Provide the (X, Y) coordinate of the cell's center where the given text is located.  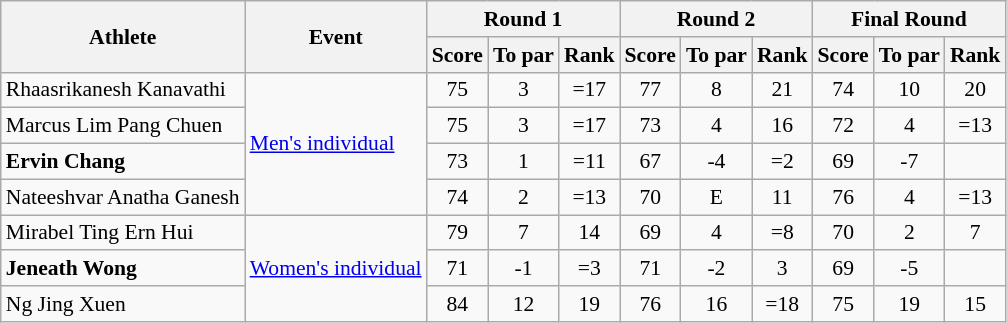
Mirabel Ting Ern Hui (123, 233)
-4 (716, 162)
67 (650, 162)
-1 (524, 269)
-5 (910, 269)
Marcus Lim Pang Chuen (123, 126)
77 (650, 90)
Nateeshvar Anatha Ganesh (123, 197)
=2 (782, 162)
79 (458, 233)
15 (976, 304)
Women's individual (336, 268)
10 (910, 90)
=3 (590, 269)
Ng Jing Xuen (123, 304)
=18 (782, 304)
11 (782, 197)
Final Round (908, 19)
Ervin Chang (123, 162)
-2 (716, 269)
Rhaasrikanesh Kanavathi (123, 90)
84 (458, 304)
Jeneath Wong (123, 269)
Athlete (123, 36)
Event (336, 36)
E (716, 197)
12 (524, 304)
21 (782, 90)
Men's individual (336, 143)
Round 2 (716, 19)
8 (716, 90)
14 (590, 233)
Round 1 (524, 19)
=11 (590, 162)
-7 (910, 162)
1 (524, 162)
72 (842, 126)
20 (976, 90)
=8 (782, 233)
